Return the [X, Y] coordinate for the center point of the cell that contains the specified text.  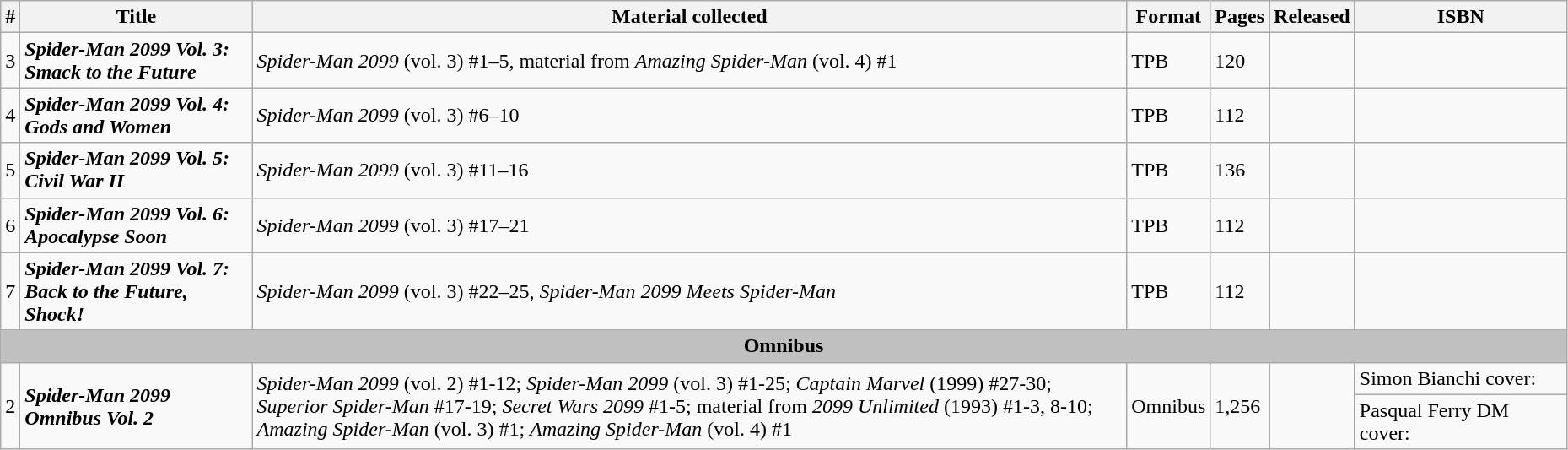
Spider-Man 2099 (vol. 3) #22–25, Spider-Man 2099 Meets Spider-Man [690, 291]
ISBN [1461, 17]
Spider-Man 2099 Vol. 4: Gods and Women [137, 115]
Pasqual Ferry DM cover: [1461, 422]
Simon Bianchi cover: [1461, 378]
Spider-Man 2099 Vol. 7: Back to the Future, Shock! [137, 291]
Spider-Man 2099 Vol. 6: Apocalypse Soon [137, 225]
2 [10, 405]
5 [10, 171]
Title [137, 17]
Spider-Man 2099 (vol. 3) #11–16 [690, 171]
136 [1240, 171]
Spider-Man 2099 Vol. 3: Smack to the Future [137, 61]
1,256 [1240, 405]
Format [1169, 17]
# [10, 17]
Spider-Man 2099 (vol. 3) #17–21 [690, 225]
Released [1312, 17]
3 [10, 61]
Pages [1240, 17]
7 [10, 291]
Material collected [690, 17]
Spider-Man 2099 Vol. 5: Civil War II [137, 171]
Spider-Man 2099 Omnibus Vol. 2 [137, 405]
Spider-Man 2099 (vol. 3) #1–5, material from Amazing Spider-Man (vol. 4) #1 [690, 61]
6 [10, 225]
4 [10, 115]
120 [1240, 61]
Spider-Man 2099 (vol. 3) #6–10 [690, 115]
